Search for the cell housing the specified text and yield its [x, y] center coordinate. 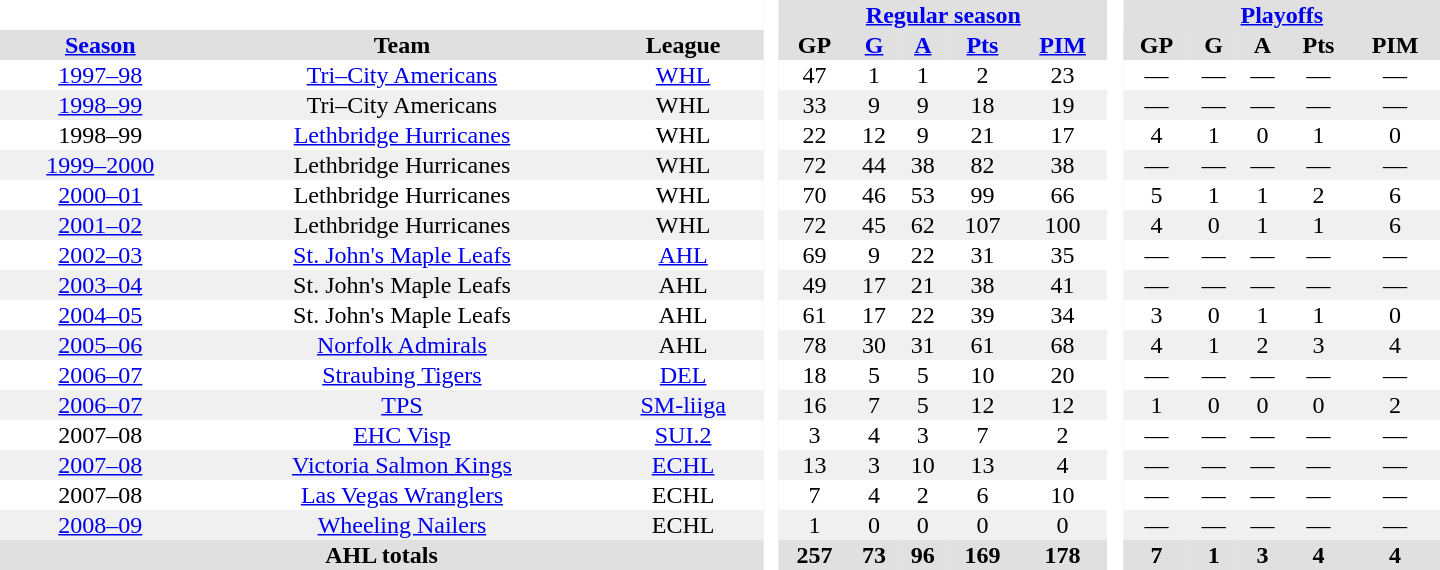
30 [874, 345]
Playoffs [1282, 15]
99 [982, 195]
53 [922, 195]
16 [814, 405]
AHL totals [382, 555]
1997–98 [100, 75]
68 [1063, 345]
Victoria Salmon Kings [402, 465]
257 [814, 555]
Straubing Tigers [402, 375]
62 [922, 225]
SM-liiga [683, 405]
2004–05 [100, 315]
34 [1063, 315]
League [683, 45]
Season [100, 45]
SUI.2 [683, 435]
107 [982, 225]
EHC Visp [402, 435]
169 [982, 555]
70 [814, 195]
2003–04 [100, 285]
2008–09 [100, 525]
2001–02 [100, 225]
96 [922, 555]
Norfolk Admirals [402, 345]
100 [1063, 225]
1999–2000 [100, 165]
47 [814, 75]
44 [874, 165]
2002–03 [100, 255]
2000–01 [100, 195]
Team [402, 45]
35 [1063, 255]
41 [1063, 285]
DEL [683, 375]
23 [1063, 75]
TPS [402, 405]
78 [814, 345]
Las Vegas Wranglers [402, 495]
39 [982, 315]
33 [814, 105]
46 [874, 195]
19 [1063, 105]
49 [814, 285]
178 [1063, 555]
82 [982, 165]
73 [874, 555]
69 [814, 255]
Regular season [943, 15]
Wheeling Nailers [402, 525]
20 [1063, 375]
45 [874, 225]
66 [1063, 195]
2005–06 [100, 345]
